Extract the (X, Y) coordinate from the center of the cell holding the provided text.  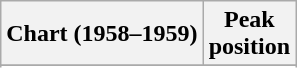
Peakposition (249, 34)
Chart (1958–1959) (102, 34)
